Return the (x, y) coordinate for the center point of the cell that contains the specified text.  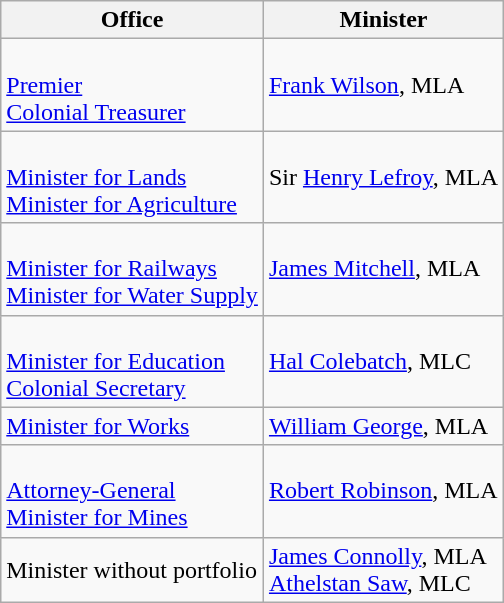
Sir Henry Lefroy, MLA (383, 177)
Minister without portfolio (132, 570)
Premier Colonial Treasurer (132, 85)
William George, MLA (383, 426)
Office (132, 20)
Minister for Works (132, 426)
Minister for Railways Minister for Water Supply (132, 269)
Robert Robinson, MLA (383, 491)
Minister for Lands Minister for Agriculture (132, 177)
Minister for Education Colonial Secretary (132, 361)
James Connolly, MLAAthelstan Saw, MLC (383, 570)
Frank Wilson, MLA (383, 85)
Attorney-General Minister for Mines (132, 491)
Minister (383, 20)
James Mitchell, MLA (383, 269)
Hal Colebatch, MLC (383, 361)
